Return [x, y] of the center of cell containing provided text 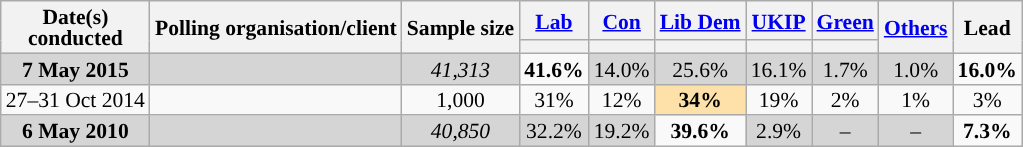
7 May 2015 [76, 68]
25.6% [700, 68]
32.2% [554, 132]
Lab [554, 20]
3% [988, 100]
16.1% [779, 68]
7.3% [988, 132]
Polling organisation/client [276, 27]
Lead [988, 27]
31% [554, 100]
1.0% [916, 68]
41,313 [460, 68]
Date(s)conducted [76, 27]
40,850 [460, 132]
19% [779, 100]
Lib Dem [700, 20]
41.6% [554, 68]
34% [700, 100]
Others [916, 27]
1,000 [460, 100]
2.9% [779, 132]
Green [846, 20]
19.2% [622, 132]
UKIP [779, 20]
14.0% [622, 68]
Sample size [460, 27]
1% [916, 100]
Con [622, 20]
27–31 Oct 2014 [76, 100]
1.7% [846, 68]
39.6% [700, 132]
12% [622, 100]
16.0% [988, 68]
6 May 2010 [76, 132]
2% [846, 100]
